Search for the cell housing the specified text and yield its [x, y] center coordinate. 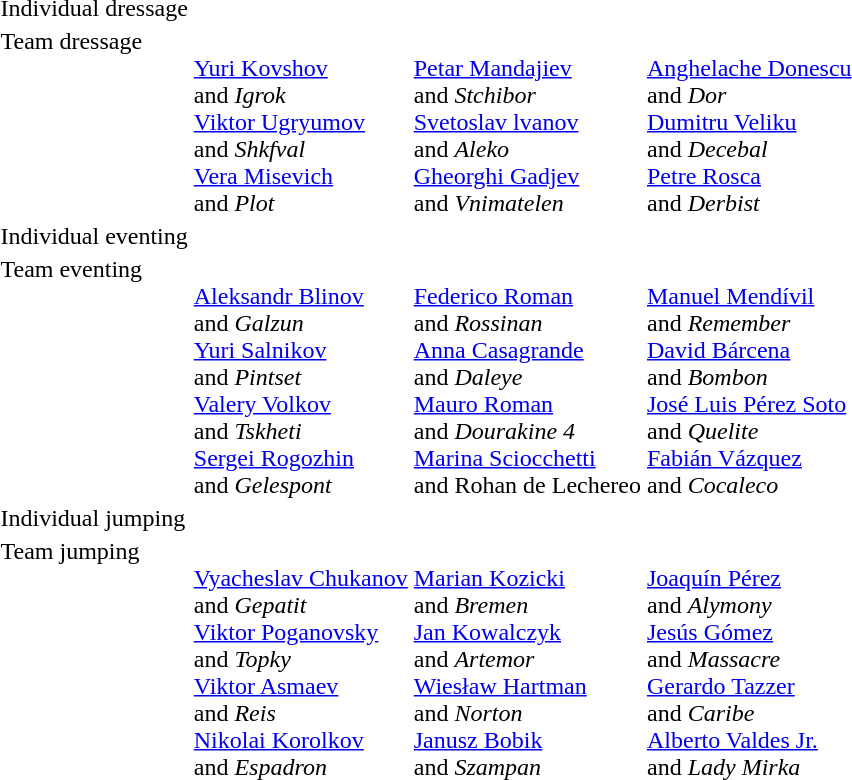
Aleksandr Blinov and GalzunYuri Salnikov and PintsetValery Volkov and TskhetiSergei Rogozhin and Gelespont [300, 377]
Yuri Kovshov and Igrok Viktor Ugryumov and Shkfval Vera Misevich and Plot [300, 122]
Federico Roman and Rossinan Anna Casagrande and DaleyeMauro Roman and Dourakine 4Marina Sciocchetti and Rohan de Lechereo [527, 377]
Petar Mandajiev and StchiborSvetoslav lvanov and AlekoGheorghi Gadjev and Vnimatelen [527, 122]
